Find where the given text appears and provide that cell's center as [x, y] coordinate. 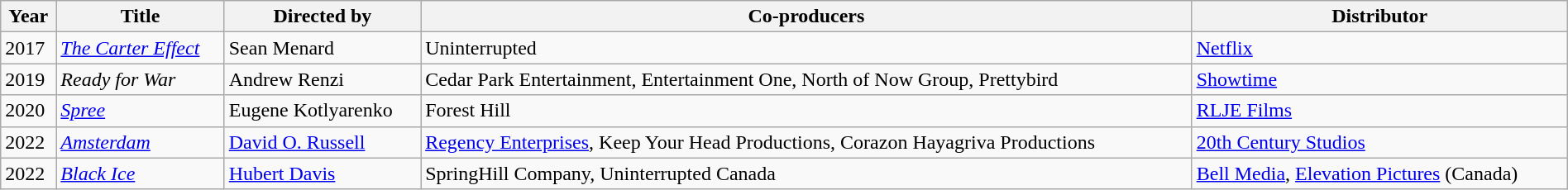
The Carter Effect [141, 48]
20th Century Studios [1379, 142]
Regency Enterprises, Keep Your Head Productions, Corazon Hayagriva Productions [807, 142]
RLJE Films [1379, 111]
Forest Hill [807, 111]
Amsterdam [141, 142]
2019 [28, 79]
2017 [28, 48]
Directed by [323, 17]
Black Ice [141, 173]
2020 [28, 111]
Spree [141, 111]
Co-producers [807, 17]
Hubert Davis [323, 173]
Title [141, 17]
Eugene Kotlyarenko [323, 111]
Sean Menard [323, 48]
Showtime [1379, 79]
David O. Russell [323, 142]
Uninterrupted [807, 48]
Year [28, 17]
Netflix [1379, 48]
SpringHill Company, Uninterrupted Canada [807, 173]
Andrew Renzi [323, 79]
Distributor [1379, 17]
Bell Media, Elevation Pictures (Canada) [1379, 173]
Ready for War [141, 79]
Cedar Park Entertainment, Entertainment One, North of Now Group, Prettybird [807, 79]
